Return the (x, y) coordinate for the center point of the cell that contains the specified text.  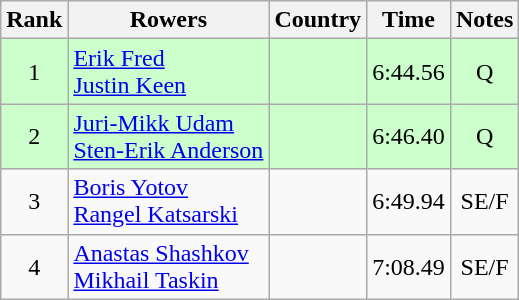
6:49.94 (409, 202)
2 (34, 136)
Rowers (168, 20)
1 (34, 72)
Juri-Mikk UdamSten-Erik Anderson (168, 136)
7:08.49 (409, 266)
Erik FredJustin Keen (168, 72)
Notes (484, 20)
3 (34, 202)
Time (409, 20)
Boris YotovRangel Katsarski (168, 202)
6:46.40 (409, 136)
Rank (34, 20)
Anastas ShashkovMikhail Taskin (168, 266)
4 (34, 266)
6:44.56 (409, 72)
Country (318, 20)
